Detect which cell encompasses the target text, then output its [x, y] center coordinate. 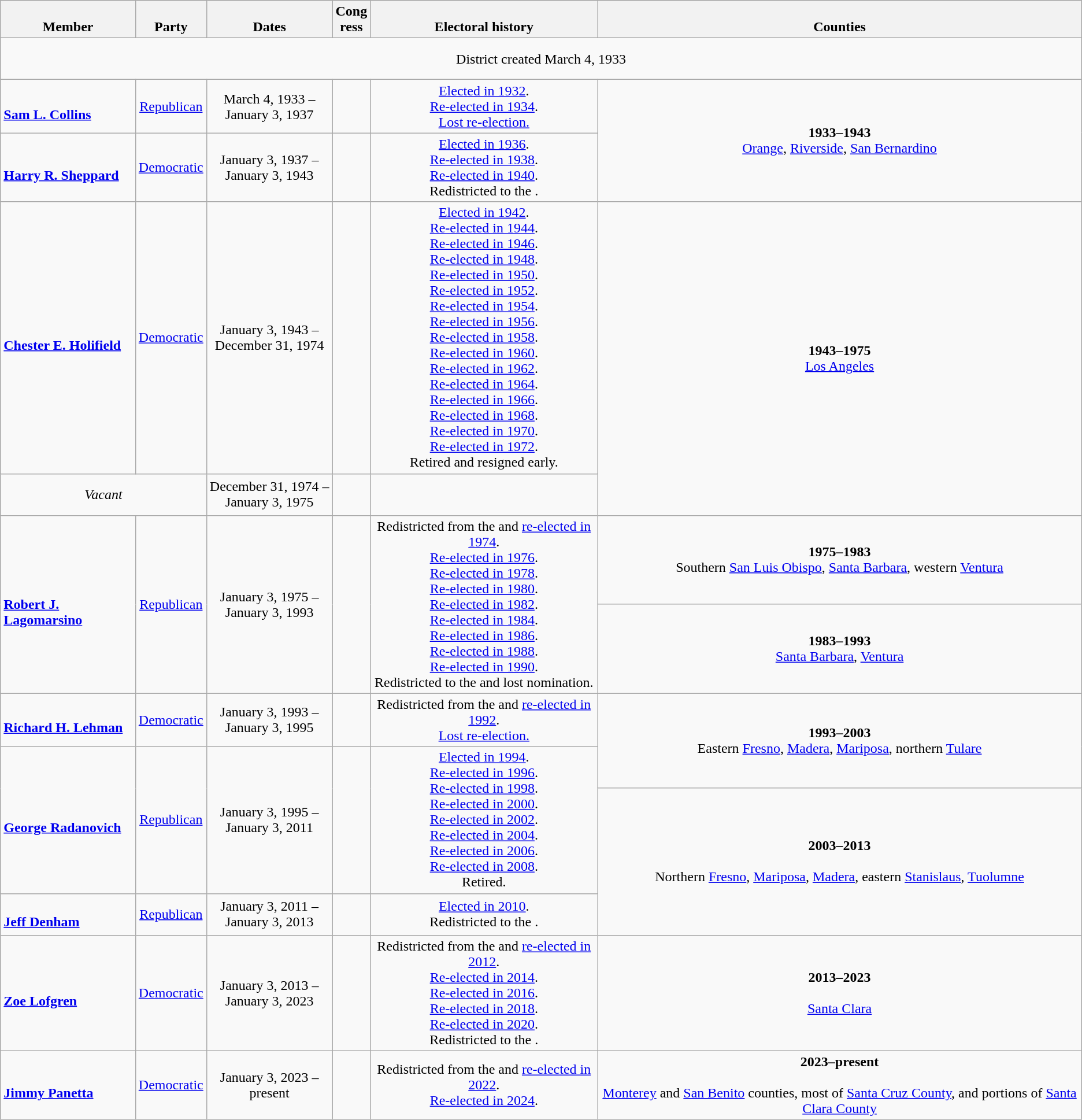
January 3, 2013 –January 3, 2023 [269, 993]
Elected in 2010.Redistricted to the . [484, 914]
January 3, 2011 –January 3, 2013 [269, 914]
George Radanovich [68, 820]
1993–2003Eastern Fresno, Madera, Mariposa, northern Tulare [839, 741]
Member [68, 20]
District created March 4, 1933 [541, 59]
March 4, 1933 –January 3, 1937 [269, 106]
January 3, 1975 –January 3, 1993 [269, 604]
Electoral history [484, 20]
Jimmy Panetta [68, 1085]
Elected in 1932.Re-elected in 1934.Lost re-election. [484, 106]
January 3, 1993 –January 3, 1995 [269, 720]
January 3, 1995 –January 3, 2011 [269, 820]
January 3, 1943 –December 31, 1974 [269, 338]
Congress [351, 20]
Vacant [104, 494]
1943–1975Los Angeles [839, 358]
1975–1983Southern San Luis Obispo, Santa Barbara, western Ventura [839, 560]
Redistricted from the and re-elected in 2022.Re-elected in 2024. [484, 1085]
Chester E. Holifield [68, 338]
Redistricted from the and re-elected in 1992.Lost re-election. [484, 720]
Party [171, 20]
Redistricted from the and re-elected in 2012.Re-elected in 2014.Re-elected in 2016.Re-elected in 2018.Re-elected in 2020.Redistricted to the . [484, 993]
2023–presentMonterey and San Benito counties, most of Santa Cruz County, and portions of Santa Clara County [839, 1085]
Jeff Denham [68, 914]
Dates [269, 20]
January 3, 2023 –present [269, 1085]
Harry R. Sheppard [68, 168]
Counties [839, 20]
2013–2023Santa Clara [839, 993]
December 31, 1974 –January 3, 1975 [269, 494]
2003–2013Northern Fresno, Mariposa, Madera, eastern Stanislaus, Tuolumne [839, 862]
Richard H. Lehman [68, 720]
Elected in 1936.Re-elected in 1938.Re-elected in 1940.Redistricted to the . [484, 168]
January 3, 1937 –January 3, 1943 [269, 168]
1983–1993Santa Barbara, Ventura [839, 649]
Robert J. Lagomarsino [68, 604]
1933–1943Orange, Riverside, San Bernardino [839, 141]
Zoe Lofgren [68, 993]
Sam L. Collins [68, 106]
